For the text-containing cell, return its midpoint in [x, y] coordinate format. 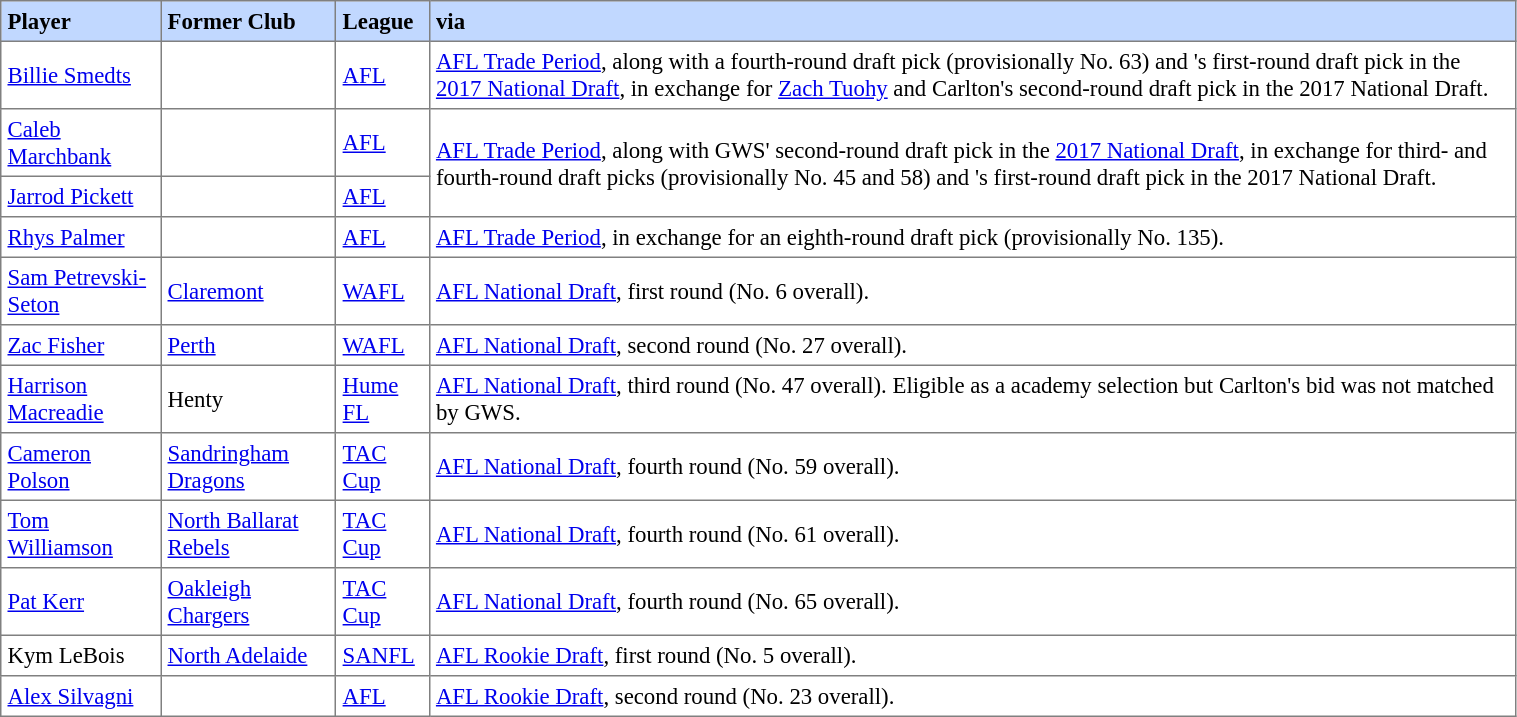
League [382, 21]
AFL National Draft, fourth round (No. 61 overall). [972, 534]
Henty [248, 399]
AFL National Draft, third round (No. 47 overall). Eligible as a academy selection but Carlton's bid was not matched by GWS. [972, 399]
Perth [248, 345]
Harrison Macreadie [81, 399]
Kym LeBois [81, 655]
Hume FL [382, 399]
Zac Fisher [81, 345]
SANFL [382, 655]
Player [81, 21]
Cameron Polson [81, 467]
Jarrod Pickett [81, 196]
North Ballarat Rebels [248, 534]
Alex Silvagni [81, 696]
Billie Smedts [81, 75]
AFL National Draft, fourth round (No. 59 overall). [972, 467]
AFL National Draft, first round (No. 6 overall). [972, 291]
AFL Rookie Draft, second round (No. 23 overall). [972, 696]
Tom Williamson [81, 534]
via [972, 21]
Pat Kerr [81, 602]
AFL National Draft, second round (No. 27 overall). [972, 345]
AFL Trade Period, in exchange for an eighth-round draft pick (provisionally No. 135). [972, 237]
Sam Petrevski-Seton [81, 291]
AFL Rookie Draft, first round (No. 5 overall). [972, 655]
Claremont [248, 291]
Oakleigh Chargers [248, 602]
Caleb Marchbank [81, 143]
North Adelaide [248, 655]
Sandringham Dragons [248, 467]
Former Club [248, 21]
Rhys Palmer [81, 237]
AFL National Draft, fourth round (No. 65 overall). [972, 602]
